Identify which cell holds the provided text, then report its (X, Y) central coordinate. 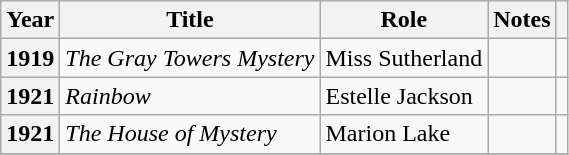
Estelle Jackson (404, 96)
Rainbow (190, 96)
Title (190, 20)
Marion Lake (404, 134)
Year (30, 20)
1919 (30, 58)
Role (404, 20)
The Gray Towers Mystery (190, 58)
The House of Mystery (190, 134)
Notes (522, 20)
Miss Sutherland (404, 58)
